Locate the cell with the specified text and output its (X, Y) center coordinate. 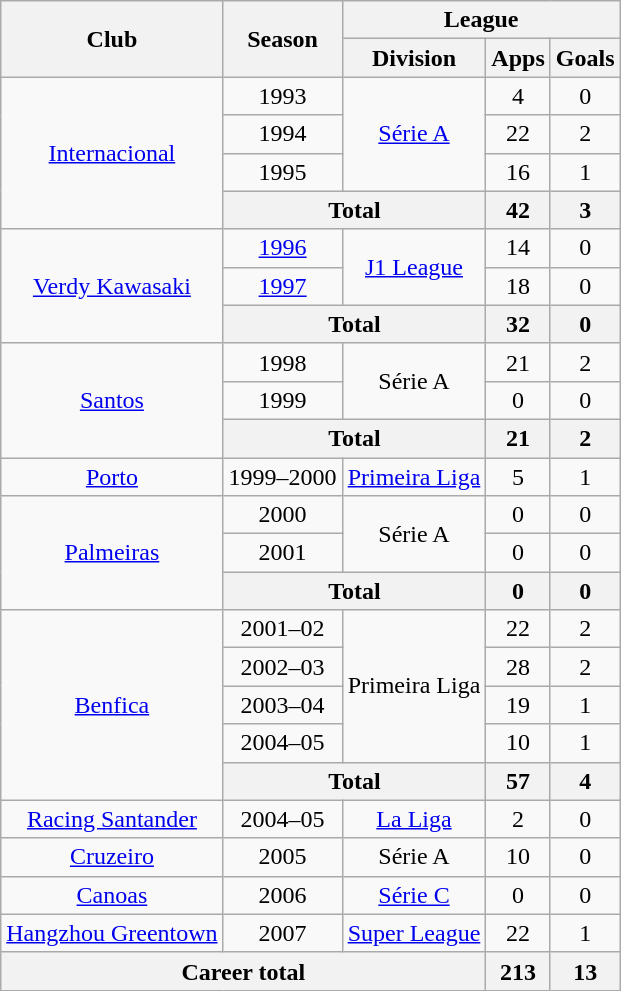
32 (518, 324)
Hangzhou Greentown (112, 933)
Porto (112, 477)
1998 (282, 362)
1999 (282, 400)
3 (585, 210)
Division (414, 58)
42 (518, 210)
Apps (518, 58)
1993 (282, 96)
1999–2000 (282, 477)
28 (518, 667)
Career total (244, 971)
1997 (282, 286)
2003–04 (282, 705)
16 (518, 172)
Super League (414, 933)
Verdy Kawasaki (112, 286)
League (481, 20)
2006 (282, 895)
Série C (414, 895)
1996 (282, 248)
14 (518, 248)
19 (518, 705)
La Liga (414, 819)
18 (518, 286)
Cruzeiro (112, 857)
Palmeiras (112, 553)
2002–03 (282, 667)
Racing Santander (112, 819)
1995 (282, 172)
2001–02 (282, 629)
Club (112, 39)
Canoas (112, 895)
2005 (282, 857)
Season (282, 39)
2001 (282, 553)
Goals (585, 58)
5 (518, 477)
Santos (112, 400)
1994 (282, 134)
Internacional (112, 153)
Benfica (112, 705)
213 (518, 971)
57 (518, 781)
J1 League (414, 267)
2000 (282, 515)
13 (585, 971)
2007 (282, 933)
